Identify which cell holds the provided text, then report its [X, Y] central coordinate. 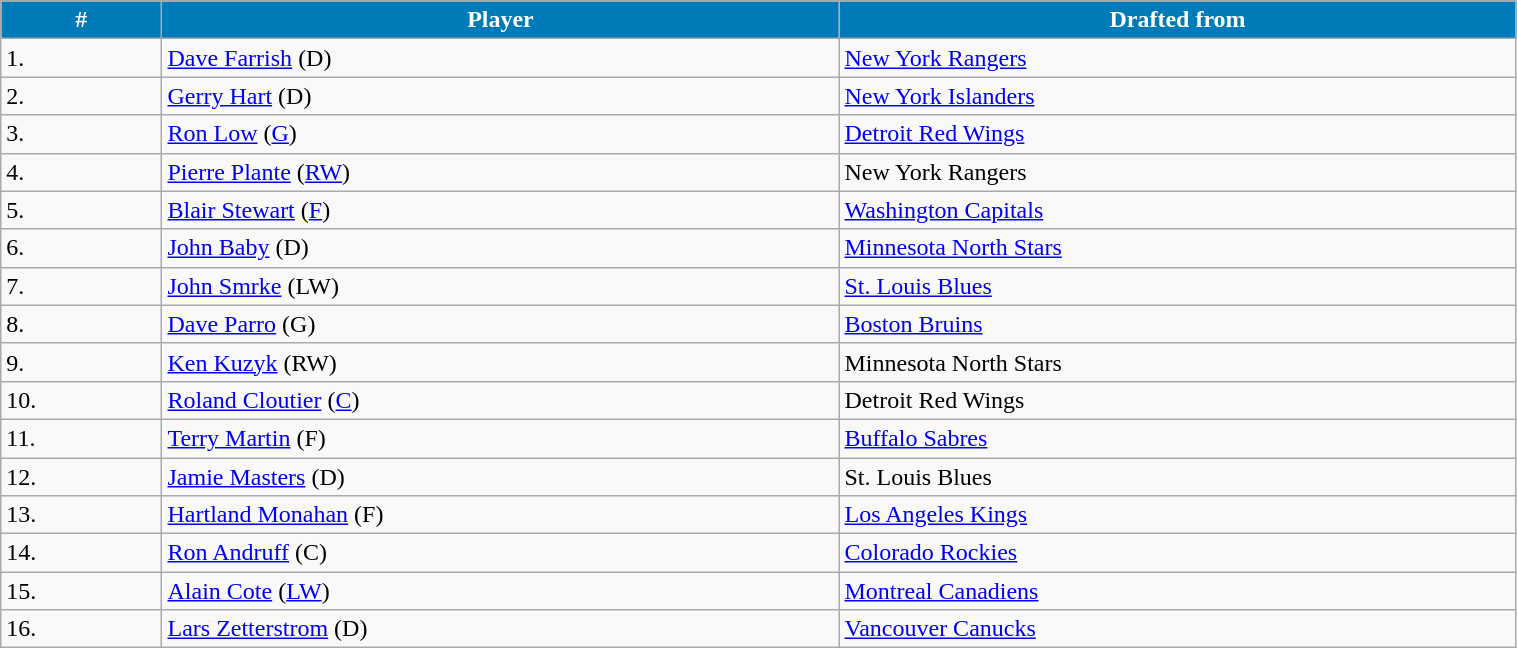
14. [82, 553]
Ron Low (G) [500, 134]
10. [82, 400]
12. [82, 477]
New York Islanders [1178, 96]
Ken Kuzyk (RW) [500, 362]
15. [82, 591]
Drafted from [1178, 20]
John Smrke (LW) [500, 286]
Montreal Canadiens [1178, 591]
6. [82, 248]
7. [82, 286]
5. [82, 210]
1. [82, 58]
Player [500, 20]
Colorado Rockies [1178, 553]
3. [82, 134]
Terry Martin (F) [500, 438]
16. [82, 629]
Vancouver Canucks [1178, 629]
13. [82, 515]
Ron Andruff (C) [500, 553]
Alain Cote (LW) [500, 591]
Gerry Hart (D) [500, 96]
Hartland Monahan (F) [500, 515]
Dave Farrish (D) [500, 58]
Boston Bruins [1178, 324]
2. [82, 96]
8. [82, 324]
Roland Cloutier (C) [500, 400]
9. [82, 362]
11. [82, 438]
Los Angeles Kings [1178, 515]
Buffalo Sabres [1178, 438]
Dave Parro (G) [500, 324]
4. [82, 172]
# [82, 20]
Washington Capitals [1178, 210]
Jamie Masters (D) [500, 477]
Lars Zetterstrom (D) [500, 629]
Blair Stewart (F) [500, 210]
Pierre Plante (RW) [500, 172]
John Baby (D) [500, 248]
